Return [X, Y] of the center of cell containing provided text 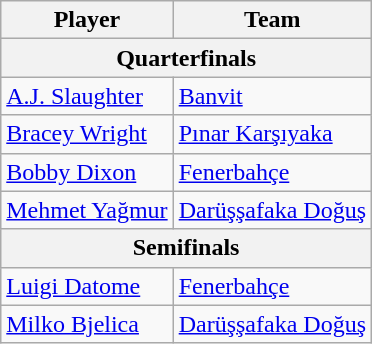
Bobby Dixon [87, 172]
Mehmet Yağmur [87, 210]
Pınar Karşıyaka [272, 134]
Team [272, 20]
Quarterfinals [186, 58]
Milko Bjelica [87, 324]
Banvit [272, 96]
Luigi Datome [87, 286]
Player [87, 20]
A.J. Slaughter [87, 96]
Bracey Wright [87, 134]
Semifinals [186, 248]
